Determine the [x, y] coordinate at the center of the cell enclosing the given text.  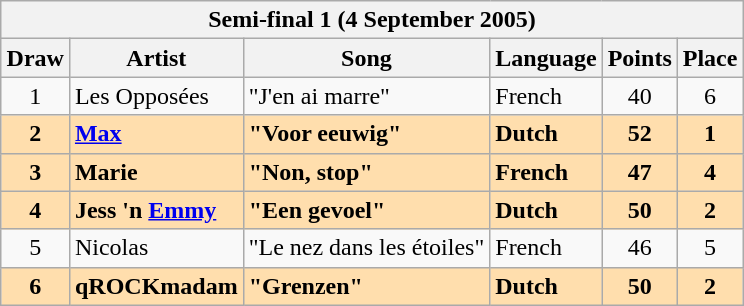
Song [366, 58]
Place [710, 58]
"Le nez dans les étoiles" [366, 248]
"Grenzen" [366, 286]
qROCKmadam [156, 286]
"Non, stop" [366, 172]
Artist [156, 58]
Semi-final 1 (4 September 2005) [372, 20]
3 [35, 172]
Points [640, 58]
"Voor eeuwig" [366, 134]
Les Opposées [156, 96]
"J'en ai marre" [366, 96]
52 [640, 134]
"Een gevoel" [366, 210]
Max [156, 134]
Jess 'n Emmy [156, 210]
47 [640, 172]
Nicolas [156, 248]
Draw [35, 58]
46 [640, 248]
Marie [156, 172]
Language [546, 58]
40 [640, 96]
